Extract the [X, Y] coordinate from the center of the cell holding the provided text.  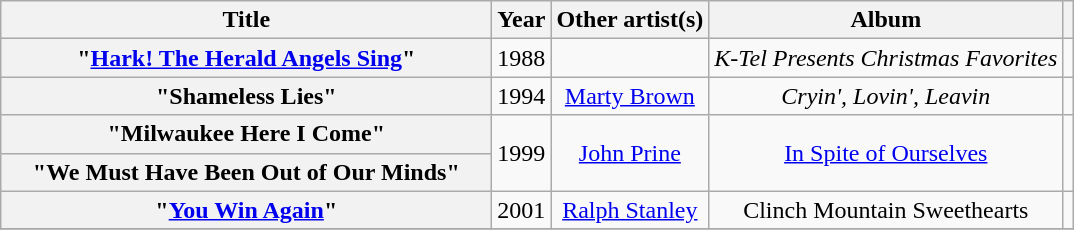
Clinch Mountain Sweethearts [886, 210]
"Milwaukee Here I Come" [246, 134]
Marty Brown [630, 96]
1988 [522, 58]
1994 [522, 96]
Other artist(s) [630, 20]
Album [886, 20]
Ralph Stanley [630, 210]
"You Win Again" [246, 210]
1999 [522, 153]
Year [522, 20]
"We Must Have Been Out of Our Minds" [246, 172]
"Hark! The Herald Angels Sing" [246, 58]
John Prine [630, 153]
2001 [522, 210]
Title [246, 20]
"Shameless Lies" [246, 96]
K-Tel Presents Christmas Favorites [886, 58]
In Spite of Ourselves [886, 153]
Cryin', Lovin', Leavin [886, 96]
